Find where the given text appears and provide that cell's center as (X, Y) coordinate. 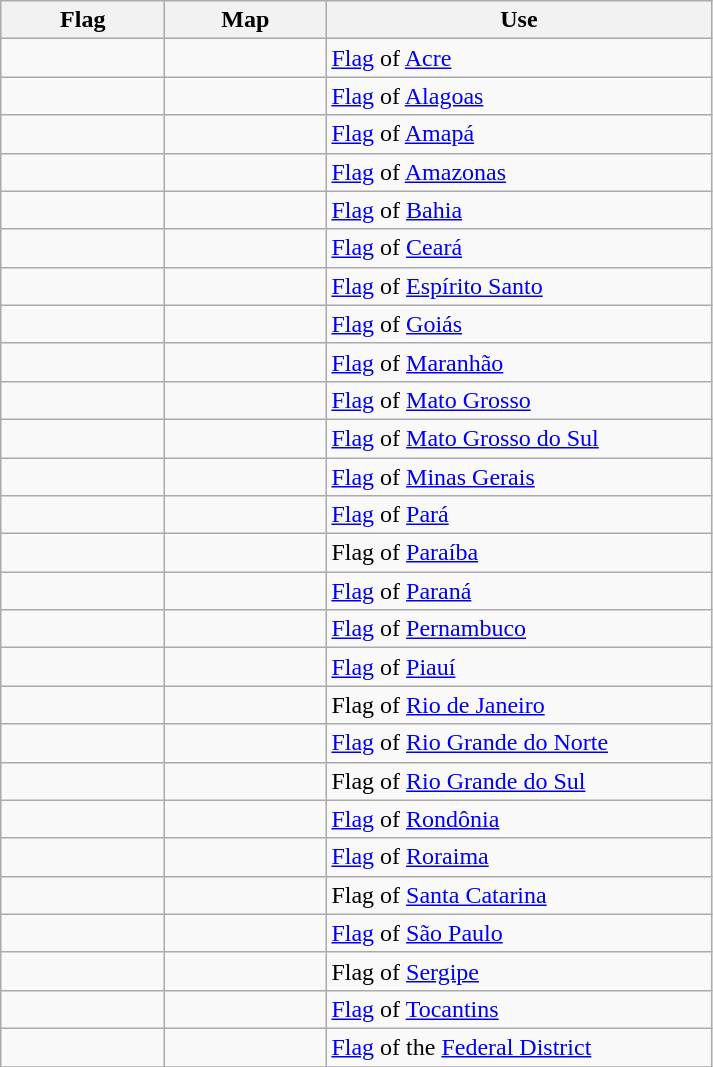
Flag of Sergipe (519, 971)
Map (246, 20)
Flag of Amapá (519, 134)
Use (519, 20)
Flag of Paraíba (519, 553)
Flag of Rio de Janeiro (519, 705)
Flag of São Paulo (519, 933)
Flag of Alagoas (519, 96)
Flag of Mato Grosso do Sul (519, 438)
Flag of Pará (519, 515)
Flag of Roraima (519, 857)
Flag of Rio Grande do Norte (519, 743)
Flag (83, 20)
Flag of Goiás (519, 324)
Flag of Rondônia (519, 819)
Flag of Ceará (519, 248)
Flag of Rio Grande do Sul (519, 781)
Flag of Maranhão (519, 362)
Flag of Paraná (519, 591)
Flag of Mato Grosso (519, 400)
Flag of Bahia (519, 210)
Flag of Piauí (519, 667)
Flag of Amazonas (519, 172)
Flag of Tocantins (519, 1009)
Flag of Espírito Santo (519, 286)
Flag of Pernambuco (519, 629)
Flag of Acre (519, 58)
Flag of the Federal District (519, 1047)
Flag of Minas Gerais (519, 477)
Flag of Santa Catarina (519, 895)
